Pinpoint the cell where the given text exists, returning its [x, y] midpoint coordinate. 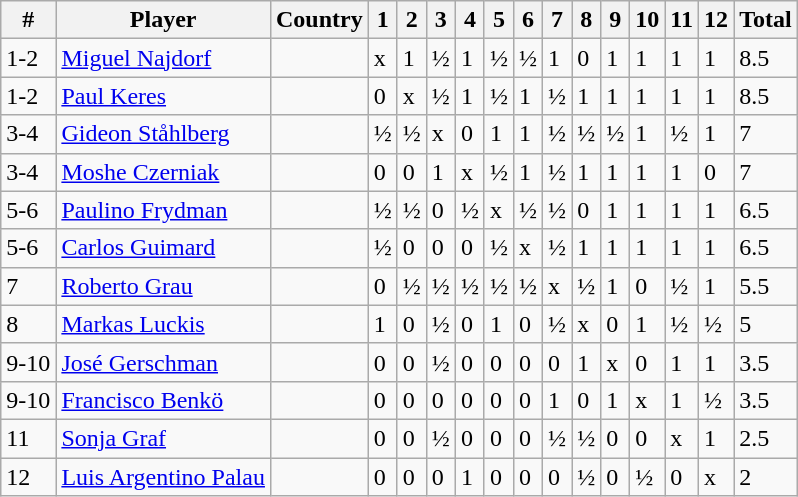
Moshe Czerniak [164, 172]
Markas Luckis [164, 324]
Luis Argentino Palau [164, 477]
Paul Keres [164, 96]
Paulino Frydman [164, 210]
Total [766, 20]
Player [164, 20]
10 [648, 20]
José Gerschman [164, 362]
Gideon Ståhlberg [164, 134]
Francisco Benkö [164, 400]
Sonja Graf [164, 438]
5.5 [766, 286]
Roberto Grau [164, 286]
Miguel Najdorf [164, 58]
9 [616, 20]
6 [528, 20]
# [28, 20]
2.5 [766, 438]
4 [470, 20]
3 [440, 20]
Country [319, 20]
Carlos Guimard [164, 248]
